Output the [X, Y] coordinate of the center of the cell containing the given text.  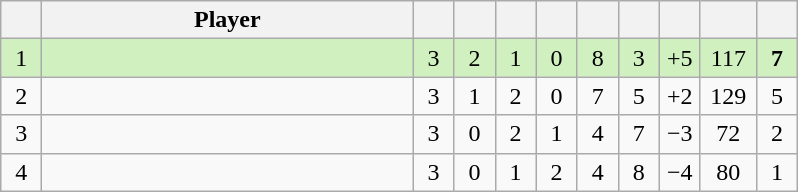
−4 [680, 172]
+2 [680, 96]
117 [728, 58]
+5 [680, 58]
Player [228, 20]
80 [728, 172]
−3 [680, 134]
129 [728, 96]
72 [728, 134]
